For the text-containing cell, return its midpoint in [x, y] coordinate format. 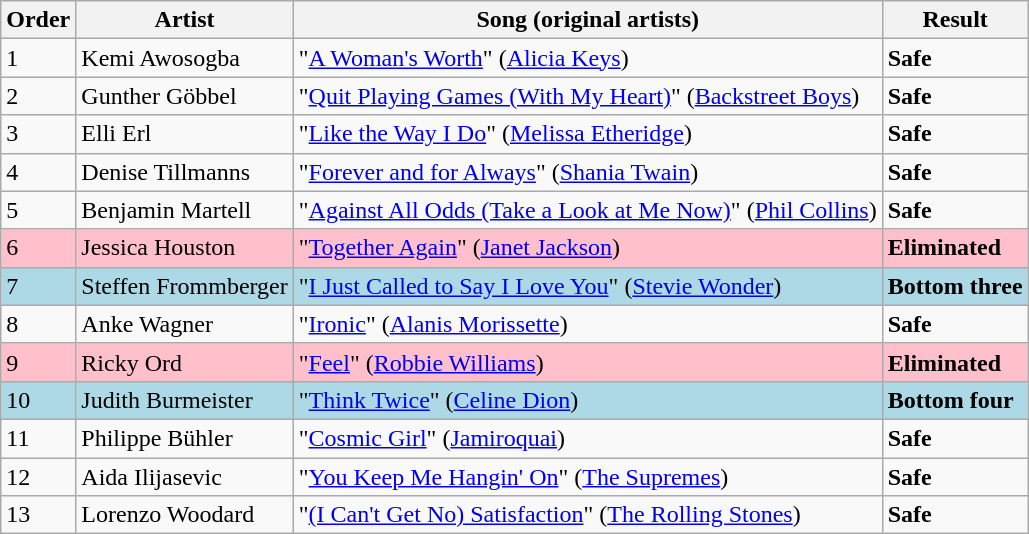
10 [38, 400]
"Forever and for Always" (Shania Twain) [588, 172]
Order [38, 20]
Ricky Ord [184, 362]
"Together Again" (Janet Jackson) [588, 248]
Gunther Göbbel [184, 96]
"Think Twice" (Celine Dion) [588, 400]
6 [38, 248]
8 [38, 324]
9 [38, 362]
11 [38, 438]
"A Woman's Worth" (Alicia Keys) [588, 58]
"Against All Odds (Take a Look at Me Now)" (Phil Collins) [588, 210]
4 [38, 172]
3 [38, 134]
Song (original artists) [588, 20]
"I Just Called to Say I Love You" (Stevie Wonder) [588, 286]
Result [955, 20]
12 [38, 477]
Philippe Bühler [184, 438]
"Feel" (Robbie Williams) [588, 362]
Artist [184, 20]
5 [38, 210]
Benjamin Martell [184, 210]
Lorenzo Woodard [184, 515]
7 [38, 286]
"Ironic" (Alanis Morissette) [588, 324]
Bottom three [955, 286]
Aida Ilijasevic [184, 477]
"Cosmic Girl" (Jamiroquai) [588, 438]
Denise Tillmanns [184, 172]
Steffen Frommberger [184, 286]
1 [38, 58]
"Quit Playing Games (With My Heart)" (Backstreet Boys) [588, 96]
Anke Wagner [184, 324]
2 [38, 96]
"Like the Way I Do" (Melissa Etheridge) [588, 134]
Jessica Houston [184, 248]
"You Keep Me Hangin' On" (The Supremes) [588, 477]
Bottom four [955, 400]
Kemi Awosogba [184, 58]
Elli Erl [184, 134]
13 [38, 515]
"(I Can't Get No) Satisfaction" (The Rolling Stones) [588, 515]
Judith Burmeister [184, 400]
